Determine the [x, y] coordinate at the center of the cell enclosing the given text.  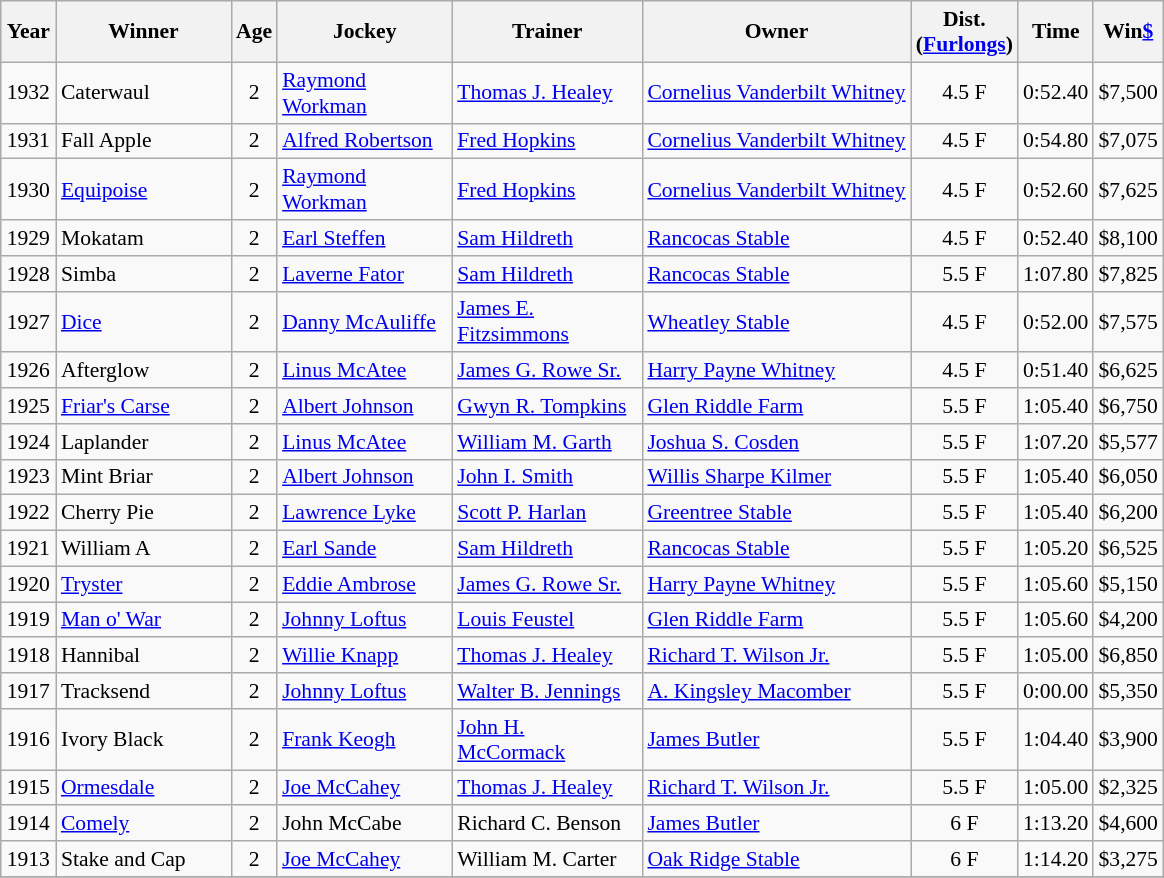
1:14.20 [1056, 859]
James E. Fitzsimmons [547, 322]
$6,200 [1128, 513]
1921 [28, 549]
1925 [28, 406]
$5,577 [1128, 442]
Earl Steffen [364, 238]
1924 [28, 442]
1922 [28, 513]
Walter B. Jennings [547, 691]
Earl Sande [364, 549]
Oak Ridge Stable [776, 859]
Danny McAuliffe [364, 322]
1931 [28, 141]
Tracksend [144, 691]
Simba [144, 274]
0:52.60 [1056, 190]
$6,625 [1128, 371]
Ormesdale [144, 788]
1913 [28, 859]
John I. Smith [547, 477]
$7,075 [1128, 141]
1:13.20 [1056, 824]
Time [1056, 32]
1918 [28, 656]
$7,625 [1128, 190]
$7,825 [1128, 274]
$3,275 [1128, 859]
1923 [28, 477]
$3,900 [1128, 740]
$2,325 [1128, 788]
Greentree Stable [776, 513]
1:04.40 [1056, 740]
Comely [144, 824]
A. Kingsley Macomber [776, 691]
Wheatley Stable [776, 322]
1930 [28, 190]
$6,850 [1128, 656]
Trainer [547, 32]
Mokatam [144, 238]
Dist. (Furlongs) [964, 32]
1:05.20 [1056, 549]
Cherry Pie [144, 513]
William M. Carter [547, 859]
Age [254, 32]
Laverne Fator [364, 274]
1914 [28, 824]
0:51.40 [1056, 371]
Richard C. Benson [547, 824]
Friar's Carse [144, 406]
$5,350 [1128, 691]
Hannibal [144, 656]
$6,050 [1128, 477]
1916 [28, 740]
1915 [28, 788]
John H. McCormack [547, 740]
$5,150 [1128, 584]
Frank Keogh [364, 740]
Stake and Cap [144, 859]
Afterglow [144, 371]
$4,600 [1128, 824]
Laplander [144, 442]
1919 [28, 620]
$7,500 [1128, 92]
1926 [28, 371]
1920 [28, 584]
1:07.20 [1056, 442]
Win$ [1128, 32]
$6,525 [1128, 549]
Jockey [364, 32]
Eddie Ambrose [364, 584]
Scott P. Harlan [547, 513]
Winner [144, 32]
1929 [28, 238]
Owner [776, 32]
Alfred Robertson [364, 141]
Year [28, 32]
John McCabe [364, 824]
Fall Apple [144, 141]
1:07.80 [1056, 274]
Willis Sharpe Kilmer [776, 477]
0:54.80 [1056, 141]
Gwyn R. Tompkins [547, 406]
0:52.00 [1056, 322]
$4,200 [1128, 620]
Dice [144, 322]
1928 [28, 274]
Equipoise [144, 190]
William A [144, 549]
Joshua S. Cosden [776, 442]
Louis Feustel [547, 620]
$8,100 [1128, 238]
Tryster [144, 584]
Mint Briar [144, 477]
1927 [28, 322]
Ivory Black [144, 740]
$7,575 [1128, 322]
Man o' War [144, 620]
0:00.00 [1056, 691]
1932 [28, 92]
$6,750 [1128, 406]
William M. Garth [547, 442]
Willie Knapp [364, 656]
Caterwaul [144, 92]
Lawrence Lyke [364, 513]
1917 [28, 691]
